Identify which cell holds the provided text, then report its (x, y) central coordinate. 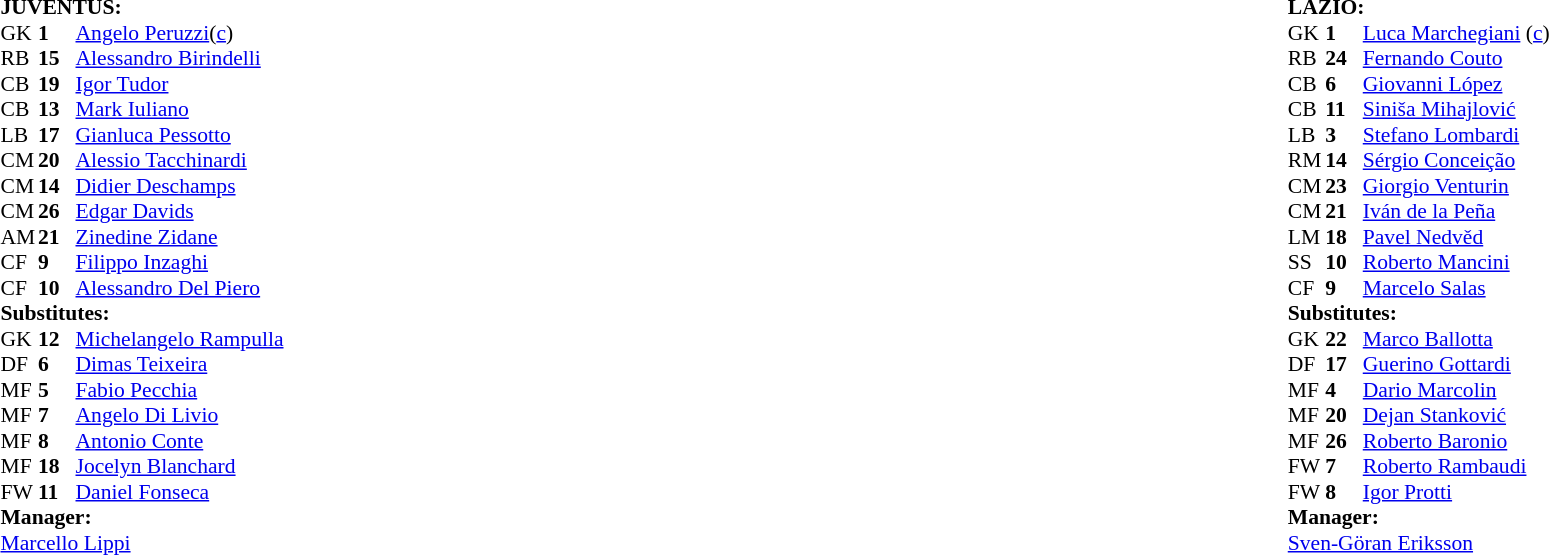
RM (1307, 161)
Igor Tudor (180, 84)
22 (1344, 339)
Michelangelo Rampulla (180, 339)
Angelo Di Livio (180, 415)
Alessio Tacchinardi (180, 161)
Edgar Davids (180, 211)
4 (1344, 390)
Jocelyn Blanchard (180, 467)
Substitutes: (142, 313)
Gianluca Pessotto (180, 135)
Mark Iuliano (180, 109)
Didier Deschamps (180, 186)
Angelo Peruzzi(c) (180, 33)
Daniel Fonseca (180, 492)
5 (57, 390)
Dimas Teixeira (180, 365)
Manager: (142, 517)
23 (1344, 186)
SS (1307, 263)
Antonio Conte (180, 441)
3 (1344, 135)
13 (57, 109)
Fabio Pecchia (180, 390)
Alessandro Del Piero (180, 288)
19 (57, 84)
Zinedine Zidane (180, 237)
Filippo Inzaghi (180, 263)
Alessandro Birindelli (180, 59)
AM (19, 237)
12 (57, 339)
LM (1307, 237)
15 (57, 59)
24 (1344, 59)
